Return the [x, y] coordinate for the center point of the cell that contains the specified text.  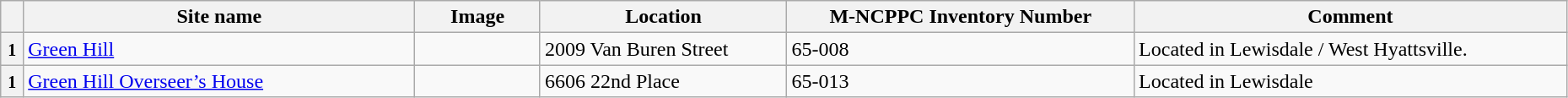
Located in Lewisdale / West Hyattsville. [1351, 49]
Location [663, 17]
65-008 [961, 49]
6606 22nd Place [663, 81]
Green Hill Overseer’s House [219, 81]
Comment [1351, 17]
Green Hill [219, 49]
M-NCPPC Inventory Number [961, 17]
Site name [219, 17]
65-013 [961, 81]
Image [477, 17]
Located in Lewisdale [1351, 81]
2009 Van Buren Street [663, 49]
